Locate the cell with the specified text and output its [X, Y] center coordinate. 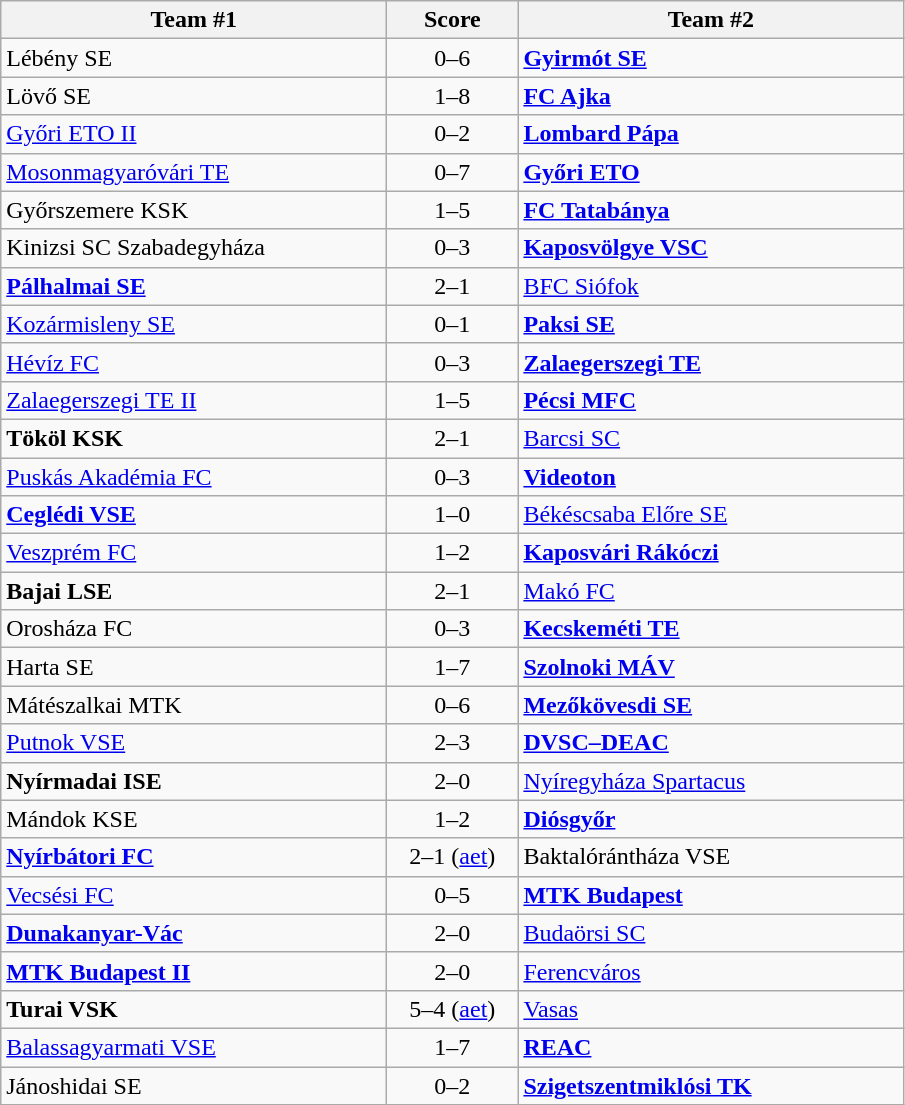
1–8 [452, 96]
Lombard Pápa [711, 134]
Kozármisleny SE [194, 324]
Ceglédi VSE [194, 515]
Budaörsi SC [711, 933]
Bajai LSE [194, 591]
Békéscsaba Előre SE [711, 515]
Jánoshidai SE [194, 1085]
Kecskeméti TE [711, 629]
Vecsési FC [194, 895]
Lébény SE [194, 58]
Mátészalkai MTK [194, 705]
FC Tatabánya [711, 210]
Kaposvölgye VSC [711, 248]
MTK Budapest II [194, 971]
0–7 [452, 172]
0–5 [452, 895]
1–0 [452, 515]
Lövő SE [194, 96]
Nyíregyháza Spartacus [711, 781]
Team #2 [711, 20]
Nyírbátori FC [194, 857]
MTK Budapest [711, 895]
Dunakanyar-Vác [194, 933]
Mándok KSE [194, 819]
Kaposvári Rákóczi [711, 553]
0–1 [452, 324]
Paksi SE [711, 324]
DVSC–DEAC [711, 743]
Pálhalmai SE [194, 286]
Tököl KSK [194, 438]
Mezőkövesdi SE [711, 705]
2–3 [452, 743]
Team #1 [194, 20]
Videoton [711, 477]
Kinizsi SC Szabadegyháza [194, 248]
REAC [711, 1047]
Hévíz FC [194, 362]
Győrszemere KSK [194, 210]
Zalaegerszegi TE II [194, 400]
Veszprém FC [194, 553]
Harta SE [194, 667]
Ferencváros [711, 971]
Mosonmagyaróvári TE [194, 172]
Győri ETO II [194, 134]
Putnok VSE [194, 743]
Score [452, 20]
FC Ajka [711, 96]
2–1 (aet) [452, 857]
Puskás Akadémia FC [194, 477]
Barcsi SC [711, 438]
Zalaegerszegi TE [711, 362]
Orosháza FC [194, 629]
Nyírmadai ISE [194, 781]
Makó FC [711, 591]
Balassagyarmati VSE [194, 1047]
Diósgyőr [711, 819]
Szigetszentmiklósi TK [711, 1085]
Szolnoki MÁV [711, 667]
Turai VSK [194, 1009]
5–4 (aet) [452, 1009]
Győri ETO [711, 172]
Baktalórántháza VSE [711, 857]
Gyirmót SE [711, 58]
Pécsi MFC [711, 400]
BFC Siófok [711, 286]
Vasas [711, 1009]
